Return (X, Y) of the center of cell containing provided text 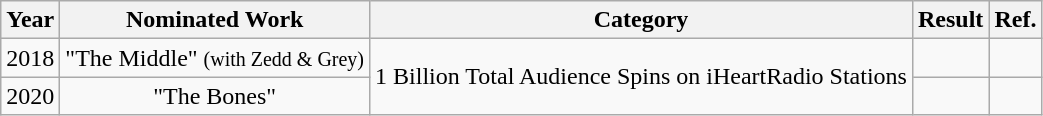
Year (30, 20)
2018 (30, 58)
"The Middle" (with Zedd & Grey) (215, 58)
1 Billion Total Audience Spins on iHeartRadio Stations (642, 77)
Nominated Work (215, 20)
Result (950, 20)
"The Bones" (215, 96)
Category (642, 20)
Ref. (1016, 20)
2020 (30, 96)
